Find where the given text appears and provide that cell's center as (x, y) coordinate. 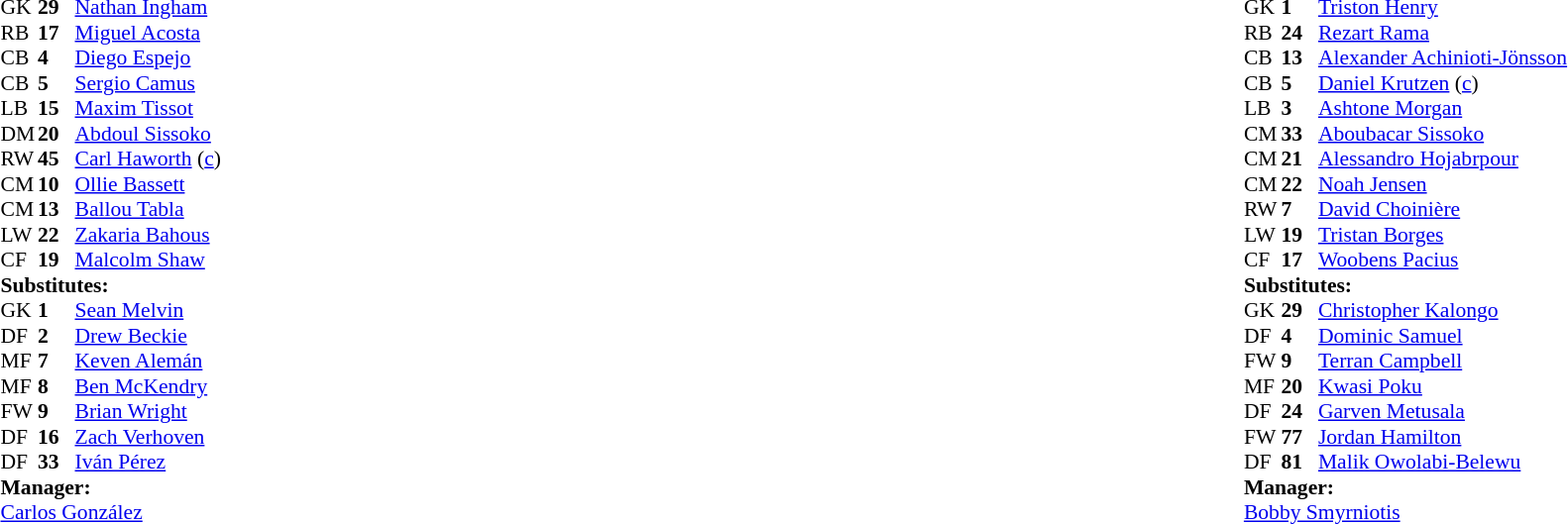
81 (1299, 463)
Dominic Samuel (1443, 336)
77 (1299, 437)
Sean Melvin (149, 310)
Kwasi Poku (1443, 386)
Brian Wright (149, 411)
3 (1299, 108)
Sergio Camus (149, 83)
Keven Alemán (149, 362)
David Choinière (1443, 209)
29 (1299, 310)
1 (56, 310)
Carl Haworth (c) (149, 159)
Woobens Pacius (1443, 261)
Rezart Rama (1443, 33)
Alexander Achinioti-Jönsson (1443, 58)
Ollie Bassett (149, 184)
10 (56, 184)
Iván Pérez (149, 463)
8 (56, 386)
Jordan Hamilton (1443, 437)
Alessandro Hojabrpour (1443, 159)
Zach Verhoven (149, 437)
Miguel Acosta (149, 33)
Ashtone Morgan (1443, 108)
Ballou Tabla (149, 209)
Ben McKendry (149, 386)
16 (56, 437)
Aboubacar Sissoko (1443, 134)
Noah Jensen (1443, 184)
Garven Metusala (1443, 411)
15 (56, 108)
2 (56, 336)
Malik Owolabi-Belewu (1443, 463)
Drew Beckie (149, 336)
Daniel Krutzen (c) (1443, 83)
Abdoul Sissoko (149, 134)
Terran Campbell (1443, 362)
Tristan Borges (1443, 235)
Diego Espejo (149, 58)
Zakaria Bahous (149, 235)
21 (1299, 159)
Maxim Tissot (149, 108)
DM (19, 134)
45 (56, 159)
Christopher Kalongo (1443, 310)
Malcolm Shaw (149, 261)
